Identify which cell holds the provided text, then report its [x, y] central coordinate. 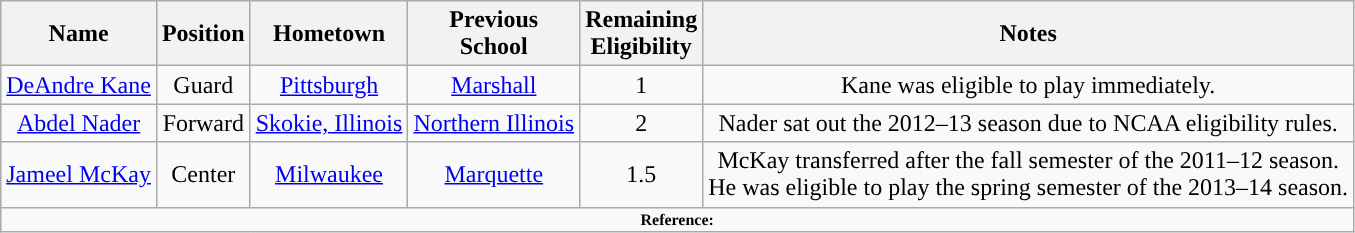
Name [79, 34]
RemainingEligibility [642, 34]
1 [642, 85]
McKay transferred after the fall semester of the 2011–12 season.He was eligible to play the spring semester of the 2013–14 season. [1028, 174]
DeAndre Kane [79, 85]
Guard [203, 85]
Reference: [678, 219]
Milwaukee [329, 174]
Notes [1028, 34]
Northern Illinois [494, 123]
Hometown [329, 34]
PreviousSchool [494, 34]
Kane was eligible to play immediately. [1028, 85]
1.5 [642, 174]
Center [203, 174]
Marquette [494, 174]
Position [203, 34]
Marshall [494, 85]
Nader sat out the 2012–13 season due to NCAA eligibility rules. [1028, 123]
Forward [203, 123]
2 [642, 123]
Jameel McKay [79, 174]
Pittsburgh [329, 85]
Skokie, Illinois [329, 123]
Abdel Nader [79, 123]
